Locate the cell with the specified text and output its (X, Y) center coordinate. 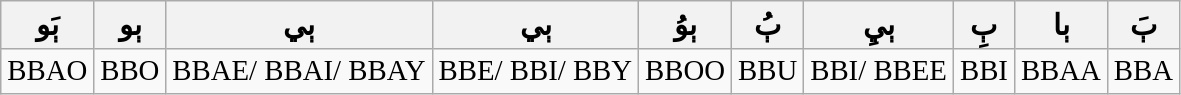
BBAO (48, 71)
ٻَو (48, 24)
ٻِ (984, 24)
ٻيِ (879, 24)
BBI/ BBEE (879, 71)
ٻوُ (686, 24)
ٻُ (768, 24)
ٻا (1060, 24)
ٻَ (1143, 24)
BBE/ BBI/ BBY (536, 71)
BBA (1143, 71)
BBAA (1060, 71)
ٻو (130, 24)
BBOO (686, 71)
BBO (130, 71)
BBAE/ BBAI/ BBAY (299, 71)
BBI (984, 71)
BBU (768, 71)
